Locate the cell with the specified text and output its [x, y] center coordinate. 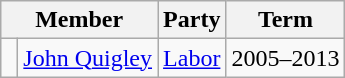
2005–2013 [286, 58]
Party [192, 20]
Labor [192, 58]
John Quigley [88, 58]
Term [286, 20]
Member [80, 20]
